Extract the (X, Y) coordinate from the center of the cell holding the provided text.  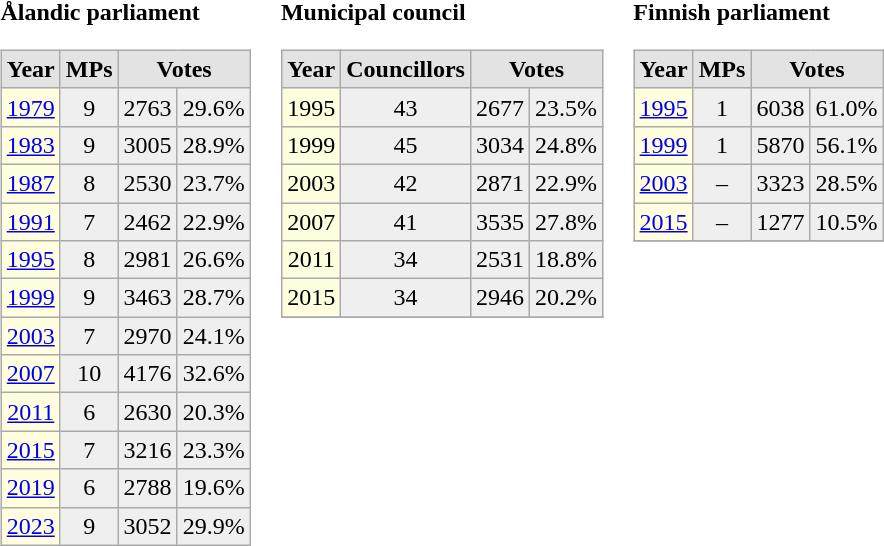
26.6% (214, 260)
2788 (148, 488)
42 (406, 183)
45 (406, 145)
27.8% (566, 221)
23.5% (566, 107)
2946 (500, 298)
2981 (148, 260)
2763 (148, 107)
10 (89, 374)
5870 (780, 145)
2462 (148, 221)
24.1% (214, 336)
3463 (148, 298)
20.3% (214, 412)
23.7% (214, 183)
3216 (148, 450)
3323 (780, 183)
24.8% (566, 145)
19.6% (214, 488)
1987 (30, 183)
3052 (148, 526)
29.6% (214, 107)
3005 (148, 145)
1983 (30, 145)
43 (406, 107)
28.7% (214, 298)
1991 (30, 221)
41 (406, 221)
28.9% (214, 145)
3535 (500, 221)
28.5% (846, 183)
2531 (500, 260)
Councillors (406, 69)
18.8% (566, 260)
2630 (148, 412)
2019 (30, 488)
10.5% (846, 221)
20.2% (566, 298)
2530 (148, 183)
61.0% (846, 107)
4176 (148, 374)
23.3% (214, 450)
1277 (780, 221)
2677 (500, 107)
29.9% (214, 526)
32.6% (214, 374)
2023 (30, 526)
2871 (500, 183)
1979 (30, 107)
3034 (500, 145)
56.1% (846, 145)
2970 (148, 336)
6038 (780, 107)
